From the cell containing the given text, extract its center point as (x, y) coordinate. 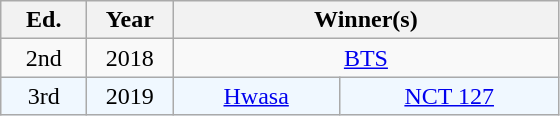
Ed. (44, 20)
2018 (130, 58)
Winner(s) (366, 20)
BTS (366, 58)
NCT 127 (448, 96)
Hwasa (256, 96)
2nd (44, 58)
3rd (44, 96)
2019 (130, 96)
Year (130, 20)
